Output the (X, Y) coordinate of the center of the cell containing the given text.  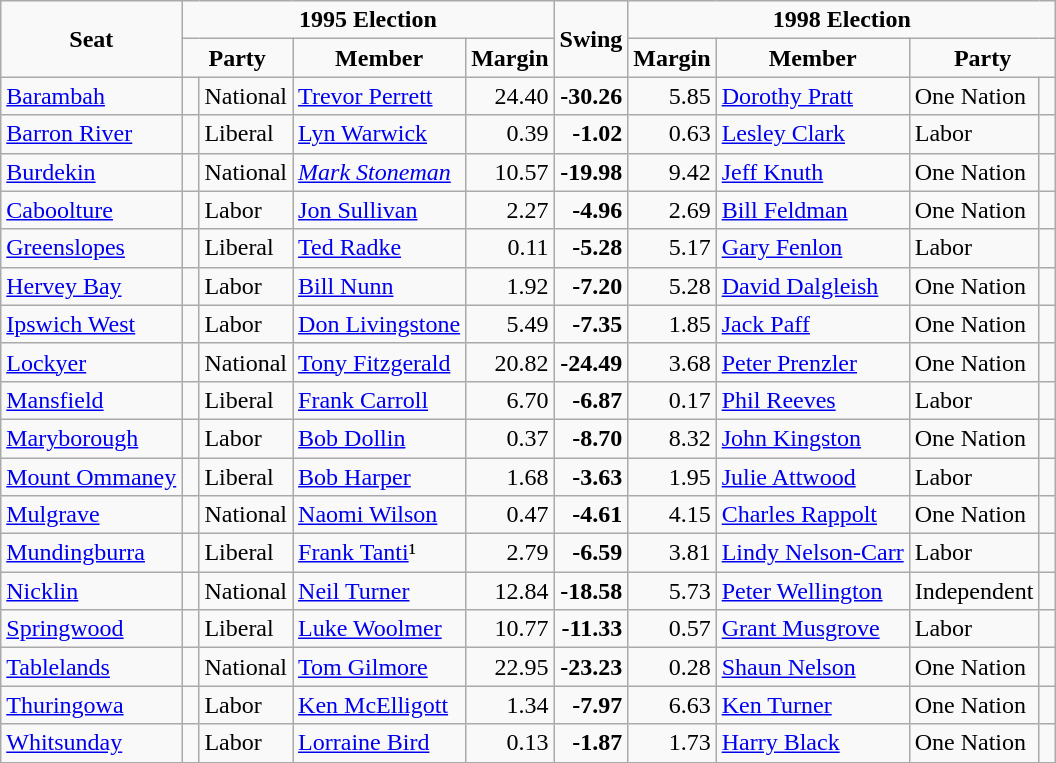
2.69 (672, 210)
1.68 (510, 477)
-18.58 (591, 591)
Maryborough (92, 438)
-8.70 (591, 438)
20.82 (510, 362)
1.85 (672, 324)
Lesley Clark (812, 134)
Peter Wellington (812, 591)
Jack Paff (812, 324)
Nicklin (92, 591)
-7.97 (591, 705)
5.73 (672, 591)
Trevor Perrett (380, 96)
1995 Election (368, 20)
Whitsunday (92, 743)
Ipswich West (92, 324)
Bill Nunn (380, 286)
-1.02 (591, 134)
Bob Dollin (380, 438)
Mulgrave (92, 515)
-5.28 (591, 248)
10.77 (510, 629)
0.47 (510, 515)
1.73 (672, 743)
0.11 (510, 248)
David Dalgleish (812, 286)
Don Livingstone (380, 324)
Luke Woolmer (380, 629)
Jeff Knuth (812, 172)
Swing (591, 39)
0.17 (672, 400)
1.92 (510, 286)
5.85 (672, 96)
2.27 (510, 210)
Charles Rappolt (812, 515)
1998 Election (842, 20)
22.95 (510, 667)
Phil Reeves (812, 400)
9.42 (672, 172)
Jon Sullivan (380, 210)
3.68 (672, 362)
Naomi Wilson (380, 515)
Mark Stoneman (380, 172)
-24.49 (591, 362)
Mundingburra (92, 553)
-30.26 (591, 96)
Bill Feldman (812, 210)
24.40 (510, 96)
-4.61 (591, 515)
5.49 (510, 324)
6.63 (672, 705)
-23.23 (591, 667)
Tablelands (92, 667)
1.34 (510, 705)
Lorraine Bird (380, 743)
5.28 (672, 286)
Bob Harper (380, 477)
Harry Black (812, 743)
0.39 (510, 134)
4.15 (672, 515)
Tom Gilmore (380, 667)
Frank Tanti¹ (380, 553)
Caboolture (92, 210)
Dorothy Pratt (812, 96)
0.13 (510, 743)
-7.20 (591, 286)
Ken McElligott (380, 705)
-11.33 (591, 629)
Mansfield (92, 400)
1.95 (672, 477)
Independent (974, 591)
Ken Turner (812, 705)
-1.87 (591, 743)
Barambah (92, 96)
Julie Attwood (812, 477)
0.28 (672, 667)
-6.59 (591, 553)
12.84 (510, 591)
Mount Ommaney (92, 477)
Lockyer (92, 362)
Ted Radke (380, 248)
2.79 (510, 553)
-3.63 (591, 477)
-6.87 (591, 400)
3.81 (672, 553)
0.63 (672, 134)
Neil Turner (380, 591)
-19.98 (591, 172)
Lyn Warwick (380, 134)
Gary Fenlon (812, 248)
Seat (92, 39)
John Kingston (812, 438)
-4.96 (591, 210)
8.32 (672, 438)
0.57 (672, 629)
-7.35 (591, 324)
10.57 (510, 172)
Grant Musgrove (812, 629)
0.37 (510, 438)
Hervey Bay (92, 286)
Shaun Nelson (812, 667)
Peter Prenzler (812, 362)
Tony Fitzgerald (380, 362)
Burdekin (92, 172)
Barron River (92, 134)
Thuringowa (92, 705)
Lindy Nelson-Carr (812, 553)
5.17 (672, 248)
6.70 (510, 400)
Frank Carroll (380, 400)
Greenslopes (92, 248)
Springwood (92, 629)
